Find where the given text appears and provide that cell's center as [x, y] coordinate. 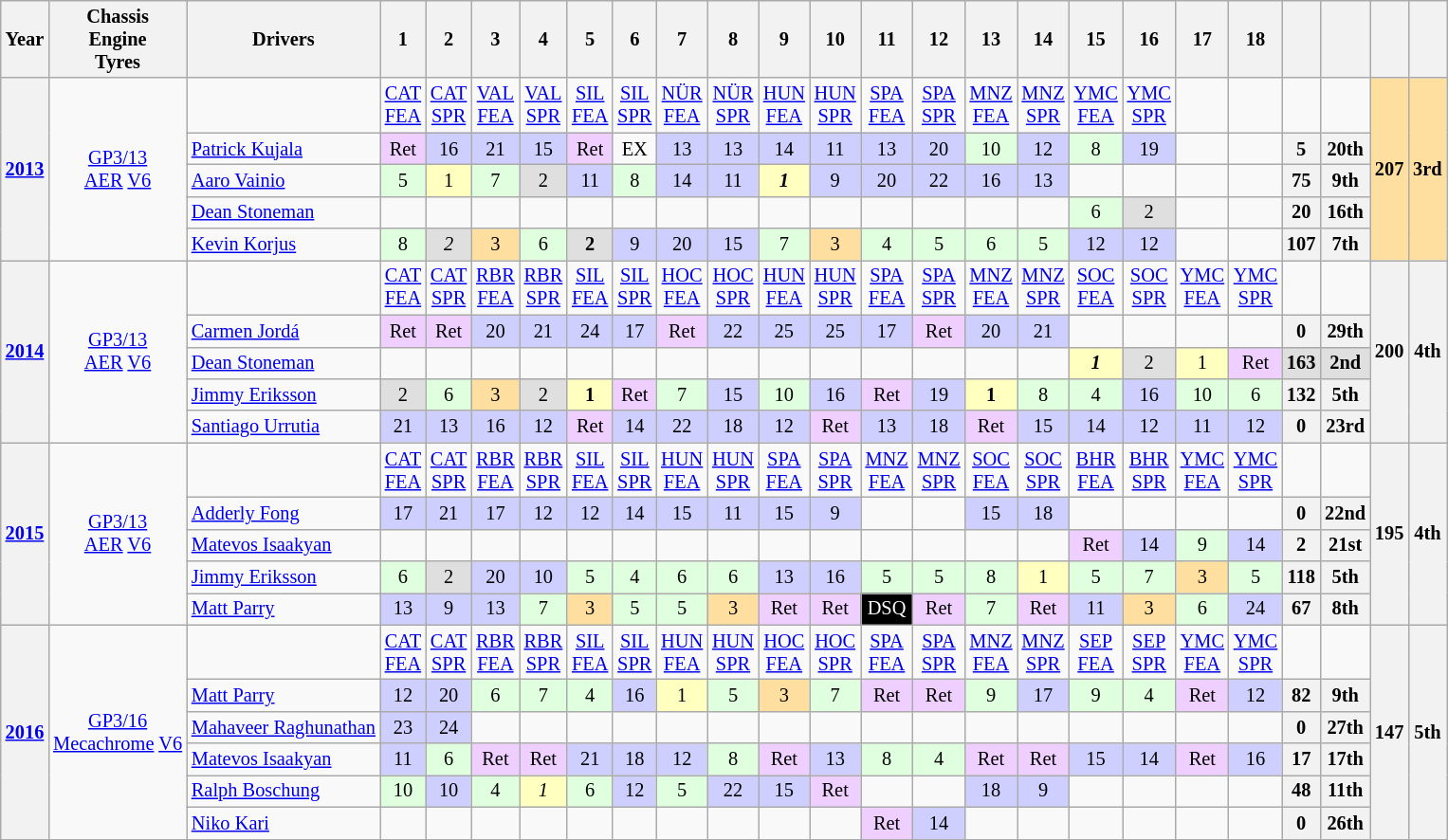
67 [1301, 609]
BHRSPR [1149, 470]
23 [403, 727]
2016 [25, 732]
118 [1301, 577]
26th [1345, 823]
SEPFEA [1096, 652]
107 [1301, 245]
Mahaveer Raghunathan [284, 727]
20th [1345, 149]
DSQ [888, 609]
75 [1301, 180]
2nd [1345, 363]
23rd [1345, 427]
207 [1389, 169]
Patrick Kujala [284, 149]
Drivers [284, 39]
Aaro Vainio [284, 180]
16th [1345, 212]
SEPSPR [1149, 652]
NÜRSPR [733, 105]
21st [1345, 545]
NÜRFEA [682, 105]
Niko Kari [284, 823]
147 [1389, 732]
163 [1301, 363]
ChassisEngineTyres [118, 39]
200 [1389, 351]
29th [1345, 331]
Kevin Korjus [284, 245]
82 [1301, 695]
195 [1389, 534]
BHRFEA [1096, 470]
48 [1301, 791]
2013 [25, 169]
2015 [25, 534]
27th [1345, 727]
EX [634, 149]
11th [1345, 791]
132 [1301, 394]
Santiago Urrutia [284, 427]
Carmen Jordá [284, 331]
GP3/16Mecachrome V6 [118, 732]
Year [25, 39]
Adderly Fong [284, 513]
22nd [1345, 513]
8th [1345, 609]
3rd [1427, 169]
Ralph Boschung [284, 791]
7th [1345, 245]
VALSPR [543, 105]
17th [1345, 759]
2014 [25, 351]
VALFEA [495, 105]
